From the cell containing the given text, extract its center point as [x, y] coordinate. 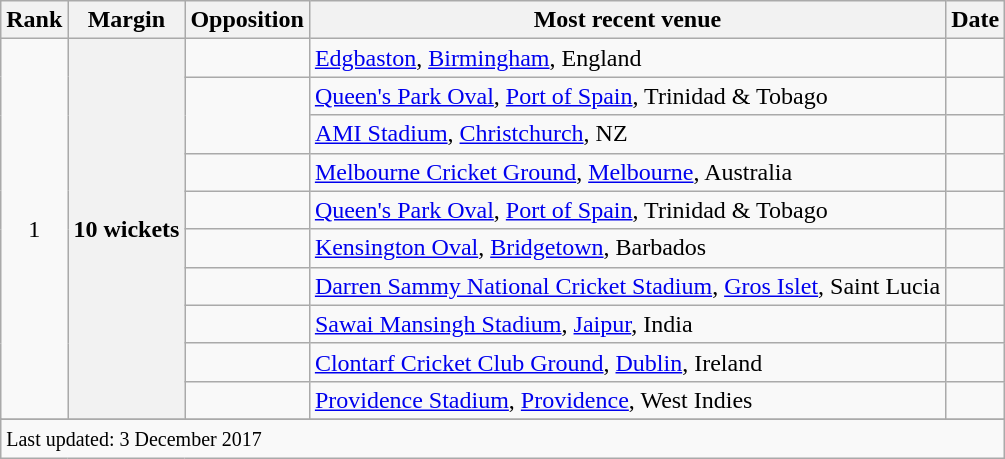
Darren Sammy National Cricket Stadium, Gros Islet, Saint Lucia [627, 286]
10 wickets [126, 230]
Most recent venue [627, 20]
Sawai Mansingh Stadium, Jaipur, India [627, 324]
Edgbaston, Birmingham, England [627, 58]
1 [34, 230]
Providence Stadium, Providence, West Indies [627, 400]
AMI Stadium, Christchurch, NZ [627, 134]
Clontarf Cricket Club Ground, Dublin, Ireland [627, 362]
Margin [126, 20]
Date [976, 20]
Opposition [247, 20]
Last updated: 3 December 2017 [503, 438]
Rank [34, 20]
Melbourne Cricket Ground, Melbourne, Australia [627, 172]
Kensington Oval, Bridgetown, Barbados [627, 248]
